Determine the [x, y] coordinate at the center of the cell enclosing the given text.  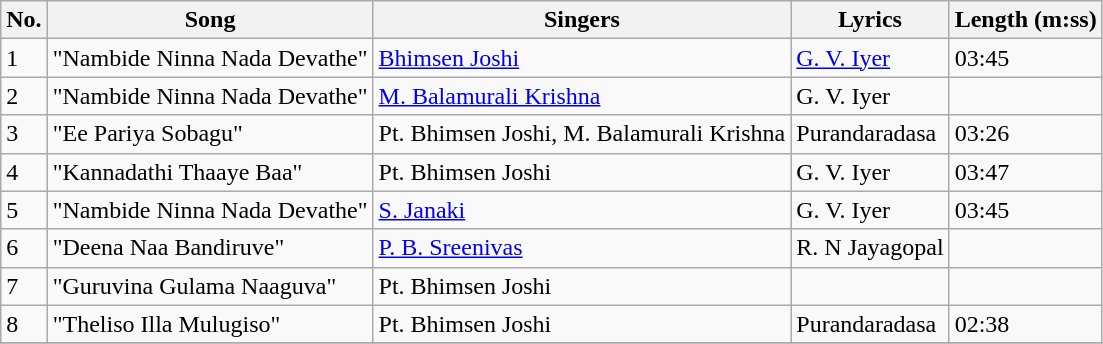
"Deena Naa Bandiruve" [210, 248]
M. Balamurali Krishna [582, 96]
Lyrics [870, 20]
Length (m:ss) [1026, 20]
6 [24, 248]
"Ee Pariya Sobagu" [210, 134]
P. B. Sreenivas [582, 248]
7 [24, 286]
1 [24, 58]
Song [210, 20]
"Theliso Illa Mulugiso" [210, 324]
R. N Jayagopal [870, 248]
S. Janaki [582, 210]
3 [24, 134]
Singers [582, 20]
Bhimsen Joshi [582, 58]
8 [24, 324]
4 [24, 172]
No. [24, 20]
03:47 [1026, 172]
02:38 [1026, 324]
Pt. Bhimsen Joshi, M. Balamurali Krishna [582, 134]
03:26 [1026, 134]
"Guruvina Gulama Naaguva" [210, 286]
"Kannadathi Thaaye Baa" [210, 172]
2 [24, 96]
5 [24, 210]
